For the text-containing cell, return its midpoint in (x, y) coordinate format. 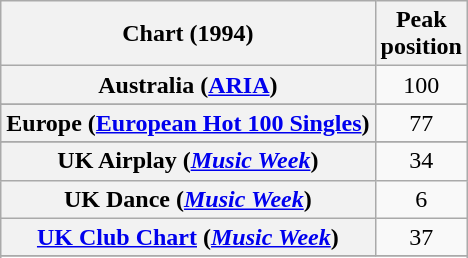
UK Dance (Music Week) (188, 199)
Europe (European Hot 100 Singles) (188, 123)
UK Airplay (Music Week) (188, 161)
Australia (ARIA) (188, 85)
37 (421, 237)
100 (421, 85)
34 (421, 161)
UK Club Chart (Music Week) (188, 237)
Peakposition (421, 34)
Chart (1994) (188, 34)
77 (421, 123)
6 (421, 199)
